Pinpoint the cell where the given text exists, returning its [X, Y] midpoint coordinate. 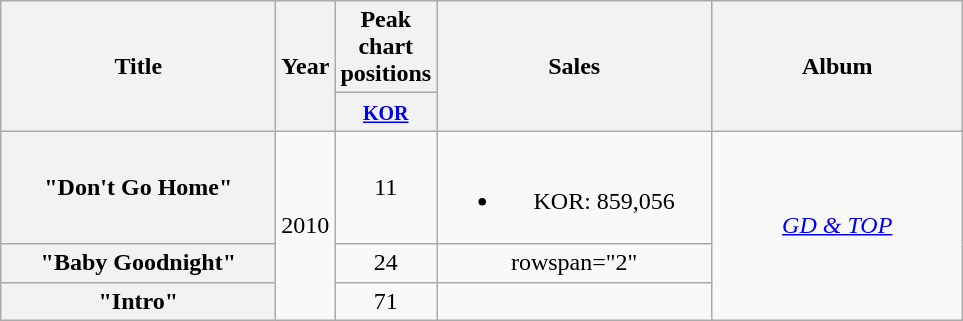
2010 [306, 226]
GD & TOP [838, 226]
KOR [386, 112]
KOR: 859,056 [574, 188]
24 [386, 263]
Album [838, 66]
rowspan="2" [574, 263]
"Intro" [138, 301]
Title [138, 66]
71 [386, 301]
Peak chart positions [386, 47]
Sales [574, 66]
"Don't Go Home" [138, 188]
11 [386, 188]
"Baby Goodnight" [138, 263]
Year [306, 66]
